Provide the [X, Y] coordinate of the cell's center where the given text is located.  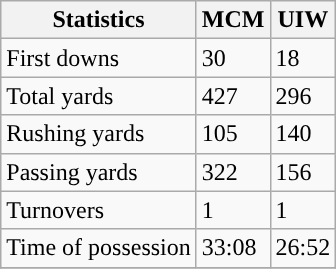
322 [233, 172]
427 [233, 96]
UIW [303, 20]
Passing yards [99, 172]
296 [303, 96]
Total yards [99, 96]
156 [303, 172]
30 [233, 58]
Rushing yards [99, 134]
18 [303, 58]
26:52 [303, 248]
33:08 [233, 248]
140 [303, 134]
105 [233, 134]
First downs [99, 58]
Statistics [99, 20]
MCM [233, 20]
Turnovers [99, 210]
Time of possession [99, 248]
